Output the [x, y] coordinate of the center of the cell containing the given text.  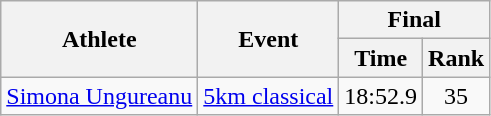
Time [381, 58]
Rank [456, 58]
Athlete [100, 39]
Event [268, 39]
18:52.9 [381, 96]
Simona Ungureanu [100, 96]
Final [414, 20]
35 [456, 96]
5km classical [268, 96]
